Determine the (X, Y) coordinate at the center of the cell enclosing the given text.  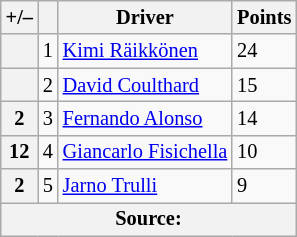
24 (264, 51)
Points (264, 17)
12 (20, 152)
4 (48, 152)
14 (264, 118)
10 (264, 152)
9 (264, 186)
15 (264, 85)
Jarno Trulli (145, 186)
Kimi Räikkönen (145, 51)
Source: (149, 219)
Giancarlo Fisichella (145, 152)
+/– (20, 17)
5 (48, 186)
Fernando Alonso (145, 118)
1 (48, 51)
David Coulthard (145, 85)
Driver (145, 17)
3 (48, 118)
